Determine the (x, y) coordinate at the center of the cell enclosing the given text.  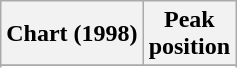
Peakposition (189, 34)
Chart (1998) (72, 34)
